Provide the [x, y] coordinate of the cell's center where the given text is located.  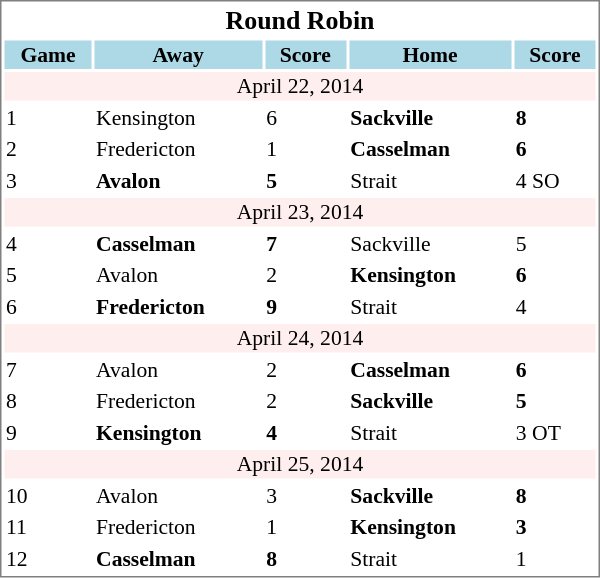
Away [178, 54]
April 25, 2014 [300, 464]
April 23, 2014 [300, 212]
3 OT [554, 432]
Round Robin [300, 20]
Game [48, 54]
11 [48, 527]
April 24, 2014 [300, 338]
12 [48, 558]
4 SO [554, 180]
10 [48, 496]
Home [430, 54]
April 22, 2014 [300, 86]
